Extract the [x, y] coordinate from the center of the cell holding the provided text.  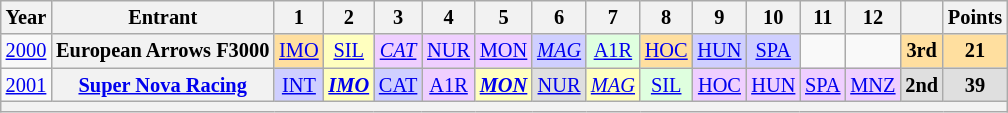
European Arrows F3000 [162, 51]
6 [559, 17]
2001 [26, 85]
7 [613, 17]
9 [720, 17]
4 [448, 17]
Super Nova Racing [162, 85]
11 [822, 17]
MNZ [872, 85]
3rd [922, 51]
8 [666, 17]
2000 [26, 51]
12 [872, 17]
Year [26, 17]
2nd [922, 85]
10 [773, 17]
2 [349, 17]
INT [298, 85]
3 [398, 17]
5 [504, 17]
Points [975, 17]
21 [975, 51]
Entrant [162, 17]
39 [975, 85]
1 [298, 17]
